Determine the [x, y] coordinate at the center of the cell enclosing the given text.  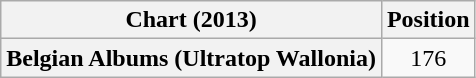
Belgian Albums (Ultratop Wallonia) [192, 58]
Position [428, 20]
Chart (2013) [192, 20]
176 [428, 58]
